Extract the (x, y) coordinate from the center of the cell holding the provided text.  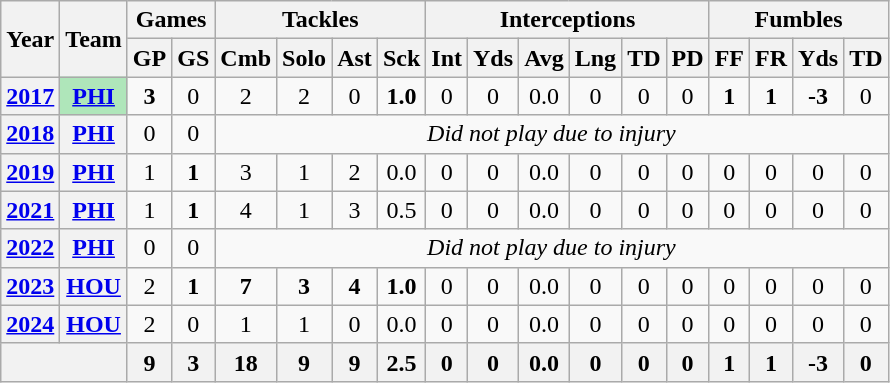
2.5 (401, 362)
2024 (30, 324)
2021 (30, 210)
Lng (595, 58)
18 (246, 362)
GS (194, 58)
2017 (30, 96)
2023 (30, 286)
Team (94, 39)
Sck (401, 58)
FR (772, 58)
Games (170, 20)
Int (447, 58)
2018 (30, 134)
Tackles (320, 20)
Ast (355, 58)
7 (246, 286)
Cmb (246, 58)
Avg (544, 58)
PD (688, 58)
Fumbles (798, 20)
2019 (30, 172)
GP (149, 58)
2022 (30, 248)
0.5 (401, 210)
FF (729, 58)
Year (30, 39)
Interceptions (568, 20)
Solo (304, 58)
